Pinpoint the cell where the given text exists, returning its (x, y) midpoint coordinate. 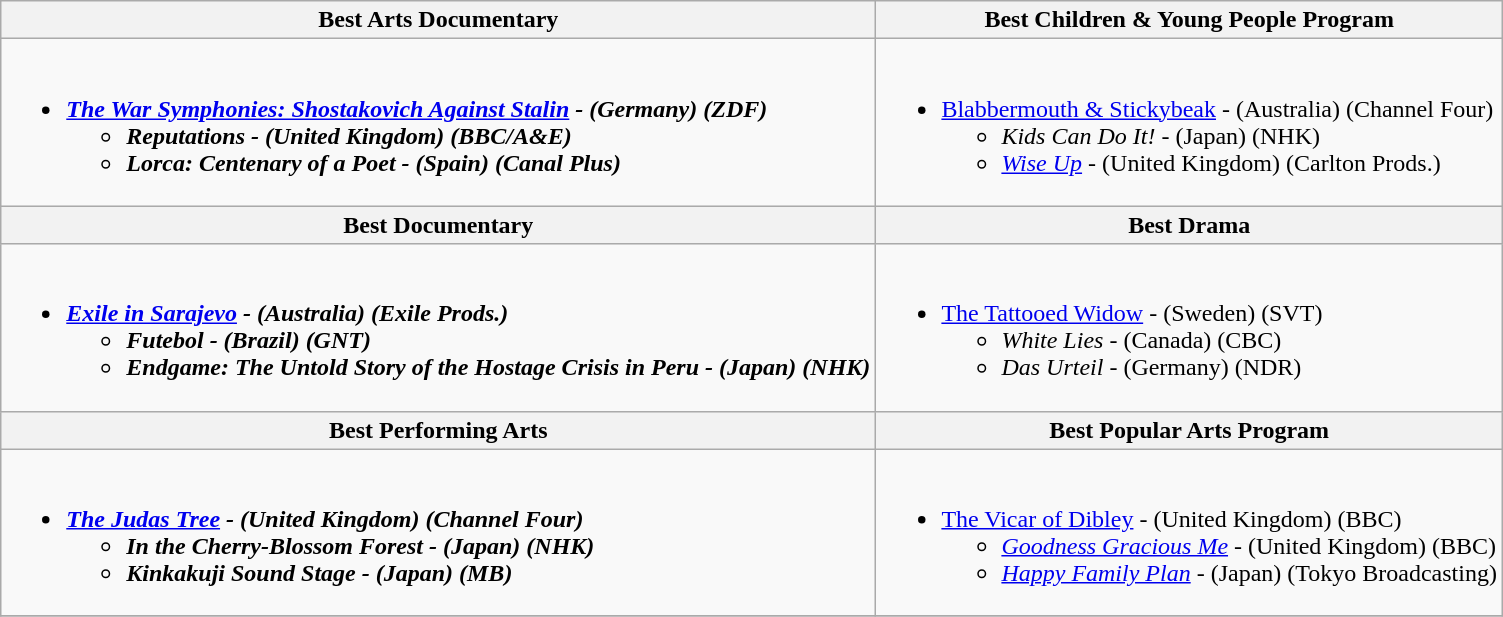
Best Popular Arts Program (1190, 430)
Best Arts Documentary (438, 20)
The Vicar of Dibley - (United Kingdom) (BBC)Goodness Gracious Me - (United Kingdom) (BBC)Happy Family Plan - (Japan) (Tokyo Broadcasting) (1190, 532)
Blabbermouth & Stickybeak - (Australia) (Channel Four)Kids Can Do It! - (Japan) (NHK)Wise Up - (United Kingdom) (Carlton Prods.) (1190, 122)
Best Children & Young People Program (1190, 20)
The Tattooed Widow - (Sweden) (SVT)White Lies - (Canada) (CBC)Das Urteil - (Germany) (NDR) (1190, 328)
Best Performing Arts (438, 430)
Exile in Sarajevo - (Australia) (Exile Prods.)Futebol - (Brazil) (GNT)Endgame: The Untold Story of the Hostage Crisis in Peru - (Japan) (NHK) (438, 328)
The Judas Tree - (United Kingdom) (Channel Four)In the Cherry-Blossom Forest - (Japan) (NHK)Kinkakuji Sound Stage - (Japan) (MB) (438, 532)
Best Documentary (438, 225)
Best Drama (1190, 225)
